Determine the [x, y] coordinate at the center of the cell enclosing the given text.  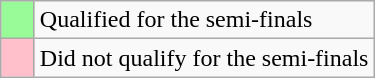
Did not qualify for the semi-finals [204, 58]
Qualified for the semi-finals [204, 20]
